Scan for the cell matching the given text and deliver its (x, y) coordinate at center. 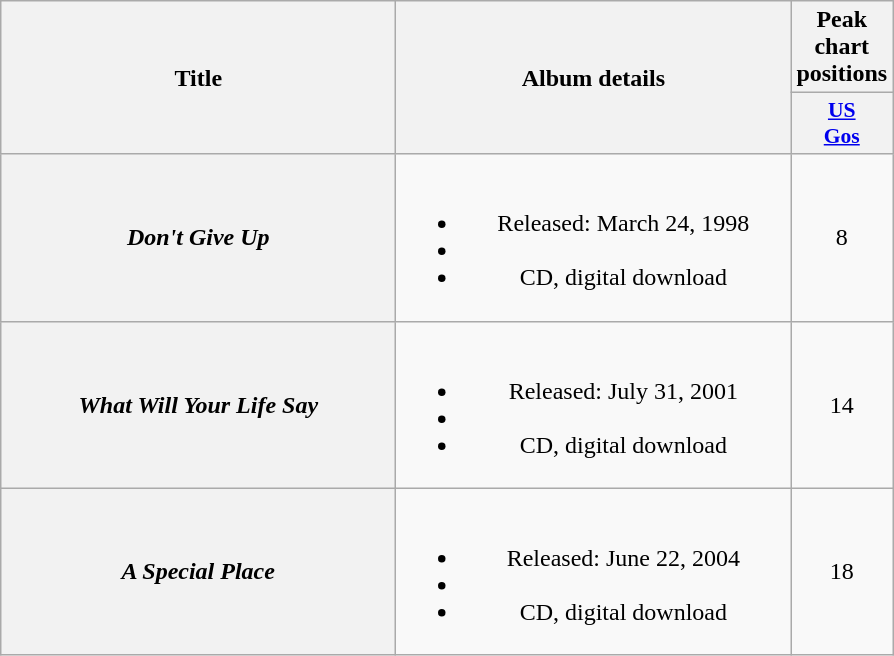
USGos (842, 124)
Album details (594, 78)
Released: July 31, 2001CD, digital download (594, 404)
18 (842, 572)
8 (842, 238)
What Will Your Life Say (198, 404)
Title (198, 78)
Don't Give Up (198, 238)
Released: June 22, 2004CD, digital download (594, 572)
Peak chart positions (842, 47)
Released: March 24, 1998CD, digital download (594, 238)
14 (842, 404)
A Special Place (198, 572)
